Output the (x, y) coordinate of the center of the cell containing the given text.  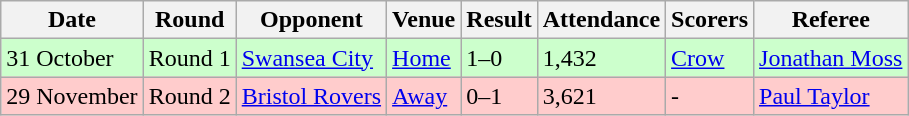
Venue (424, 20)
Round 1 (190, 58)
Opponent (311, 20)
Scorers (710, 20)
Crow (710, 58)
Attendance (601, 20)
1–0 (499, 58)
- (710, 96)
3,621 (601, 96)
Away (424, 96)
Paul Taylor (831, 96)
Round 2 (190, 96)
Bristol Rovers (311, 96)
Home (424, 58)
Result (499, 20)
1,432 (601, 58)
0–1 (499, 96)
Swansea City (311, 58)
Jonathan Moss (831, 58)
31 October (72, 58)
Referee (831, 20)
Round (190, 20)
29 November (72, 96)
Date (72, 20)
